Extract the [X, Y] coordinate from the center of the cell holding the provided text.  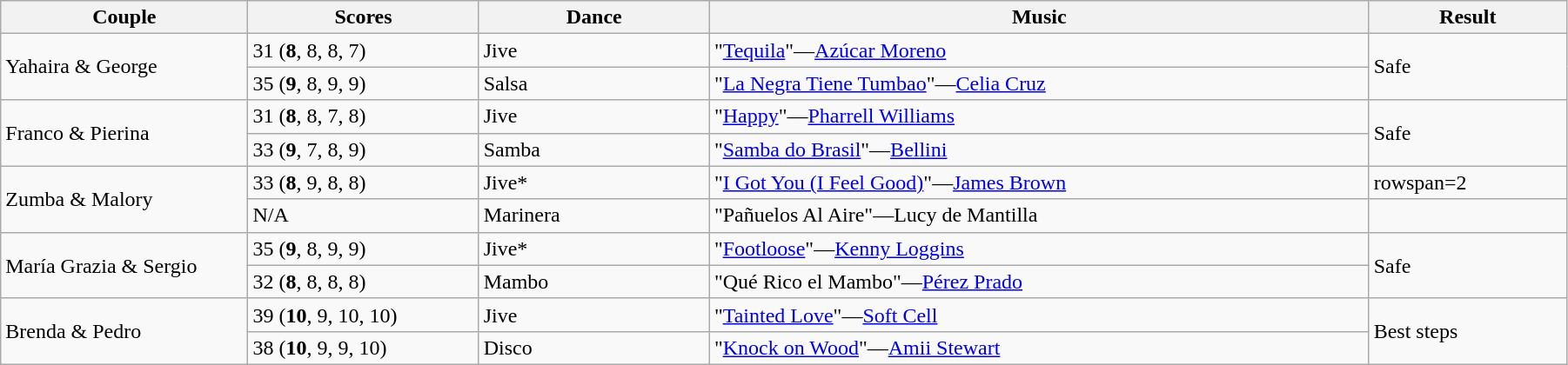
Salsa [593, 83]
Franco & Pierina [124, 133]
"Happy"—Pharrell Williams [1039, 116]
"La Negra Tiene Tumbao"—Celia Cruz [1039, 83]
Scores [364, 17]
33 (8, 9, 8, 8) [364, 182]
Result [1467, 17]
Best steps [1467, 331]
Couple [124, 17]
"Knock on Wood"—Amii Stewart [1039, 348]
"Qué Rico el Mambo"—Pérez Prado [1039, 282]
38 (10, 9, 9, 10) [364, 348]
31 (8, 8, 8, 7) [364, 50]
rowspan=2 [1467, 182]
"Footloose"—Kenny Loggins [1039, 249]
32 (8, 8, 8, 8) [364, 282]
33 (9, 7, 8, 9) [364, 149]
Zumba & Malory [124, 199]
31 (8, 8, 7, 8) [364, 116]
Disco [593, 348]
"I Got You (I Feel Good)"—James Brown [1039, 182]
Yahaira & George [124, 67]
"Pañuelos Al Aire"—Lucy de Mantilla [1039, 216]
N/A [364, 216]
"Tainted Love"—Soft Cell [1039, 315]
Dance [593, 17]
Mambo [593, 282]
Samba [593, 149]
Music [1039, 17]
39 (10, 9, 10, 10) [364, 315]
María Grazia & Sergio [124, 265]
Brenda & Pedro [124, 331]
"Tequila"—Azúcar Moreno [1039, 50]
Marinera [593, 216]
"Samba do Brasil"—Bellini [1039, 149]
